Find where the given text appears and provide that cell's center as [X, Y] coordinate. 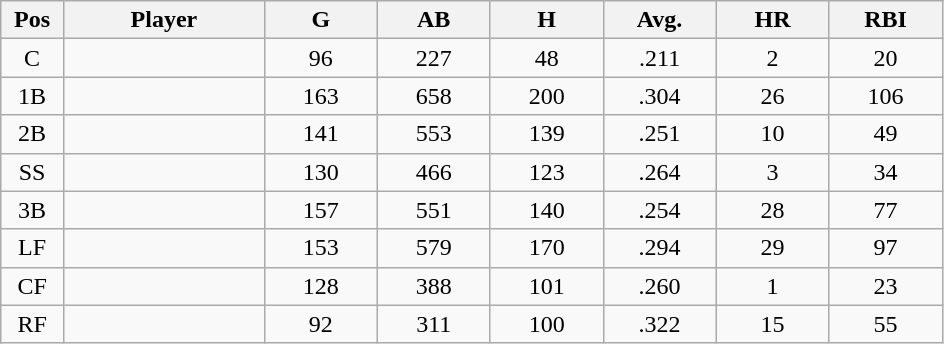
553 [434, 134]
Avg. [660, 20]
2B [32, 134]
RBI [886, 20]
Player [164, 20]
48 [546, 58]
551 [434, 210]
77 [886, 210]
H [546, 20]
RF [32, 324]
466 [434, 172]
29 [772, 248]
.260 [660, 286]
123 [546, 172]
139 [546, 134]
106 [886, 96]
96 [320, 58]
.254 [660, 210]
170 [546, 248]
49 [886, 134]
.304 [660, 96]
153 [320, 248]
HR [772, 20]
140 [546, 210]
92 [320, 324]
3 [772, 172]
658 [434, 96]
C [32, 58]
34 [886, 172]
2 [772, 58]
.251 [660, 134]
LF [32, 248]
100 [546, 324]
28 [772, 210]
23 [886, 286]
15 [772, 324]
388 [434, 286]
97 [886, 248]
SS [32, 172]
.322 [660, 324]
3B [32, 210]
163 [320, 96]
Pos [32, 20]
141 [320, 134]
130 [320, 172]
.294 [660, 248]
AB [434, 20]
579 [434, 248]
227 [434, 58]
1 [772, 286]
157 [320, 210]
55 [886, 324]
20 [886, 58]
26 [772, 96]
CF [32, 286]
.211 [660, 58]
128 [320, 286]
311 [434, 324]
1B [32, 96]
.264 [660, 172]
101 [546, 286]
200 [546, 96]
10 [772, 134]
G [320, 20]
